Pinpoint the cell where the given text exists, returning its [x, y] midpoint coordinate. 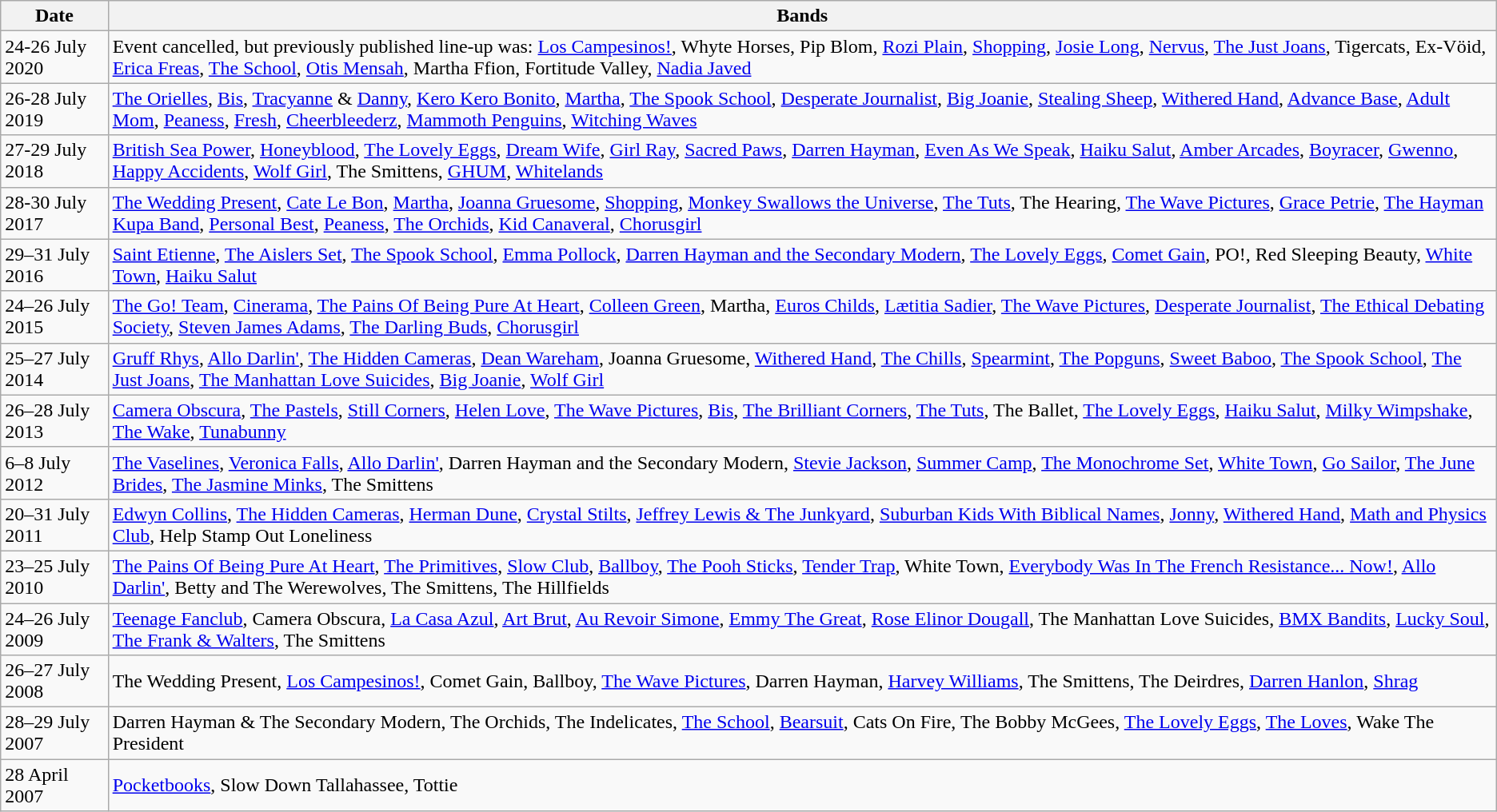
27-29 July 2018 [54, 161]
24-26 July 2020 [54, 58]
Pocketbooks, Slow Down Tallahassee, Tottie [802, 785]
26–28 July 2013 [54, 420]
25–27 July 2014 [54, 369]
23–25 July 2010 [54, 577]
24–26 July 2009 [54, 628]
26-28 July 2019 [54, 109]
28–29 July 2007 [54, 734]
24–26 July 2015 [54, 316]
Date [54, 16]
28 April 2007 [54, 785]
26–27 July 2008 [54, 681]
Bands [802, 16]
6–8 July 2012 [54, 473]
29–31 July 2016 [54, 265]
28-30 July 2017 [54, 213]
20–31 July 2011 [54, 524]
